Capture the cell that displays the provided text and extract its [x, y] central coordinate. 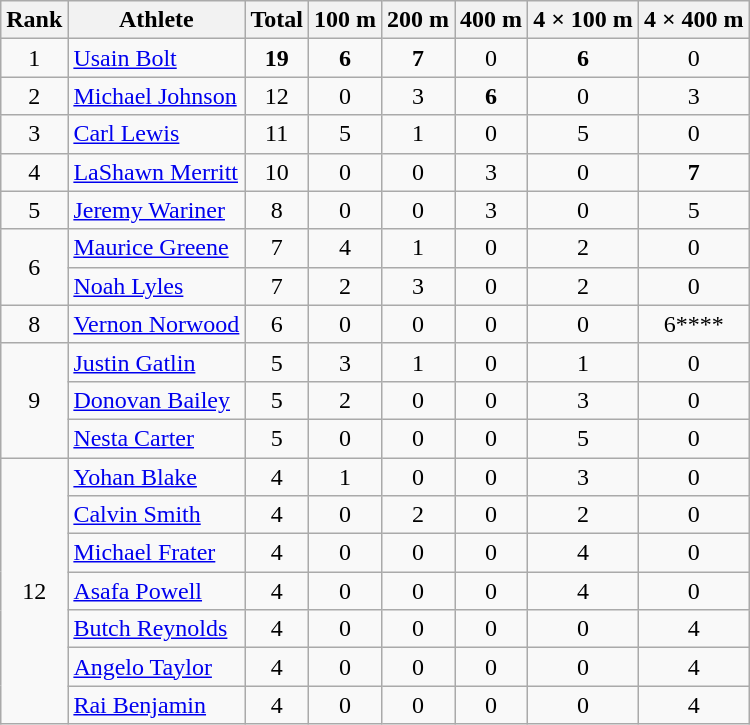
Calvin Smith [156, 515]
Rai Benjamin [156, 705]
4 × 100 m [584, 20]
Yohan Blake [156, 477]
4 × 400 m [694, 20]
Maurice Greene [156, 248]
Vernon Norwood [156, 324]
Usain Bolt [156, 58]
6**** [694, 324]
Nesta Carter [156, 438]
Carl Lewis [156, 134]
Michael Johnson [156, 96]
9 [34, 400]
Butch Reynolds [156, 629]
100 m [344, 20]
11 [277, 134]
Total [277, 20]
Justin Gatlin [156, 362]
Jeremy Wariner [156, 210]
LaShawn Merritt [156, 172]
200 m [418, 20]
10 [277, 172]
Rank [34, 20]
Michael Frater [156, 553]
Asafa Powell [156, 591]
Donovan Bailey [156, 400]
400 m [492, 20]
Noah Lyles [156, 286]
Athlete [156, 20]
Angelo Taylor [156, 667]
19 [277, 58]
